For the text-containing cell, return its midpoint in (x, y) coordinate format. 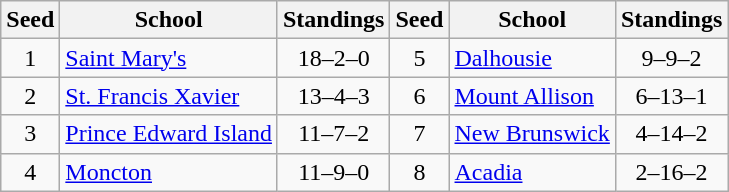
Dalhousie (532, 58)
6–13–1 (671, 96)
7 (420, 134)
3 (30, 134)
Prince Edward Island (169, 134)
4–14–2 (671, 134)
Acadia (532, 172)
Moncton (169, 172)
2 (30, 96)
6 (420, 96)
5 (420, 58)
18–2–0 (333, 58)
11–9–0 (333, 172)
Mount Allison (532, 96)
New Brunswick (532, 134)
9–9–2 (671, 58)
4 (30, 172)
2–16–2 (671, 172)
11–7–2 (333, 134)
13–4–3 (333, 96)
1 (30, 58)
8 (420, 172)
St. Francis Xavier (169, 96)
Saint Mary's (169, 58)
